For the text-containing cell, return its midpoint in [X, Y] coordinate format. 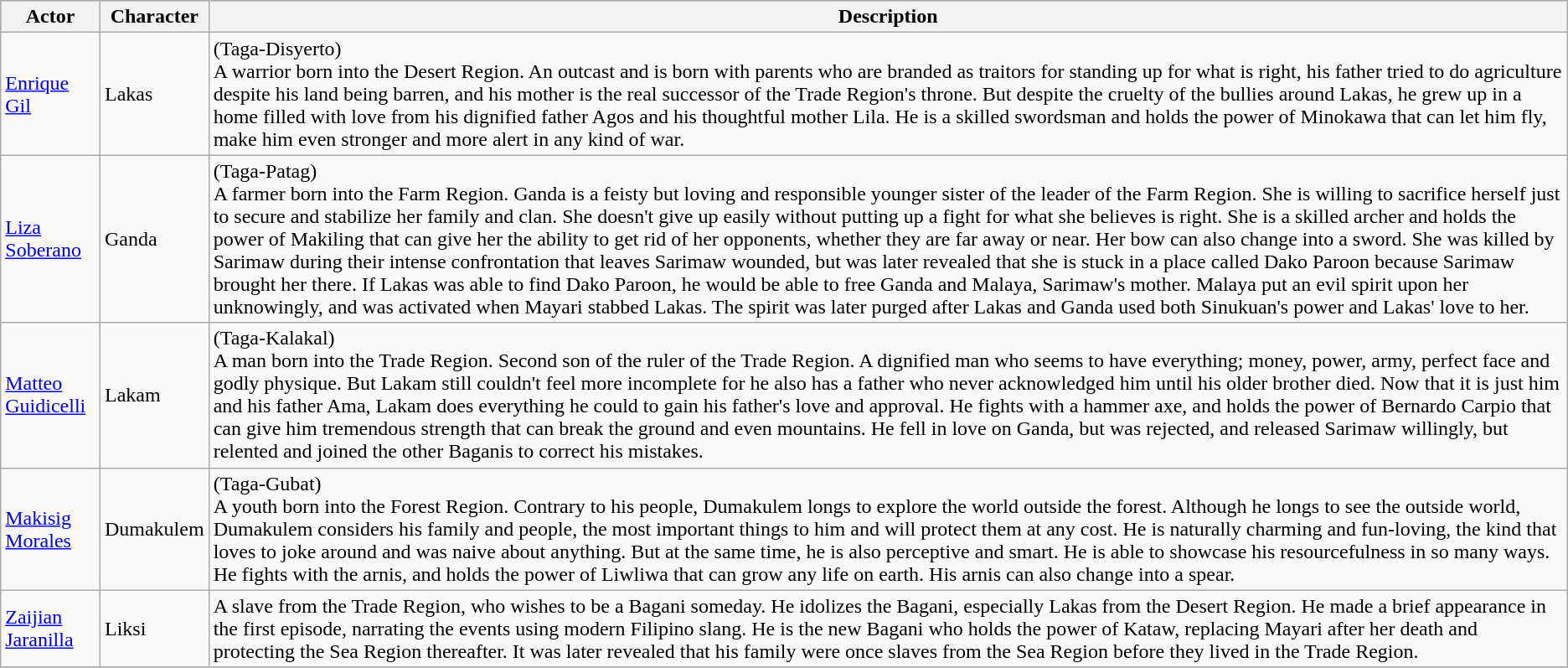
Matteo Guidicelli [50, 396]
Lakas [154, 94]
Dumakulem [154, 529]
Makisig Morales [50, 529]
Lakam [154, 396]
Liza Soberano [50, 239]
Character [154, 17]
Actor [50, 17]
Liksi [154, 629]
Ganda [154, 239]
Description [888, 17]
Zaijian Jaranilla [50, 629]
Enrique Gil [50, 94]
